Locate the cell with the specified text and output its [X, Y] center coordinate. 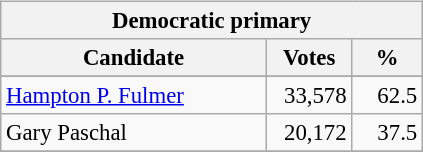
37.5 [388, 133]
Votes [309, 58]
33,578 [309, 96]
Gary Paschal [134, 133]
Candidate [134, 58]
Democratic primary [212, 21]
Hampton P. Fulmer [134, 96]
20,172 [309, 133]
62.5 [388, 96]
% [388, 58]
